Extract the (X, Y) coordinate from the center of the cell holding the provided text.  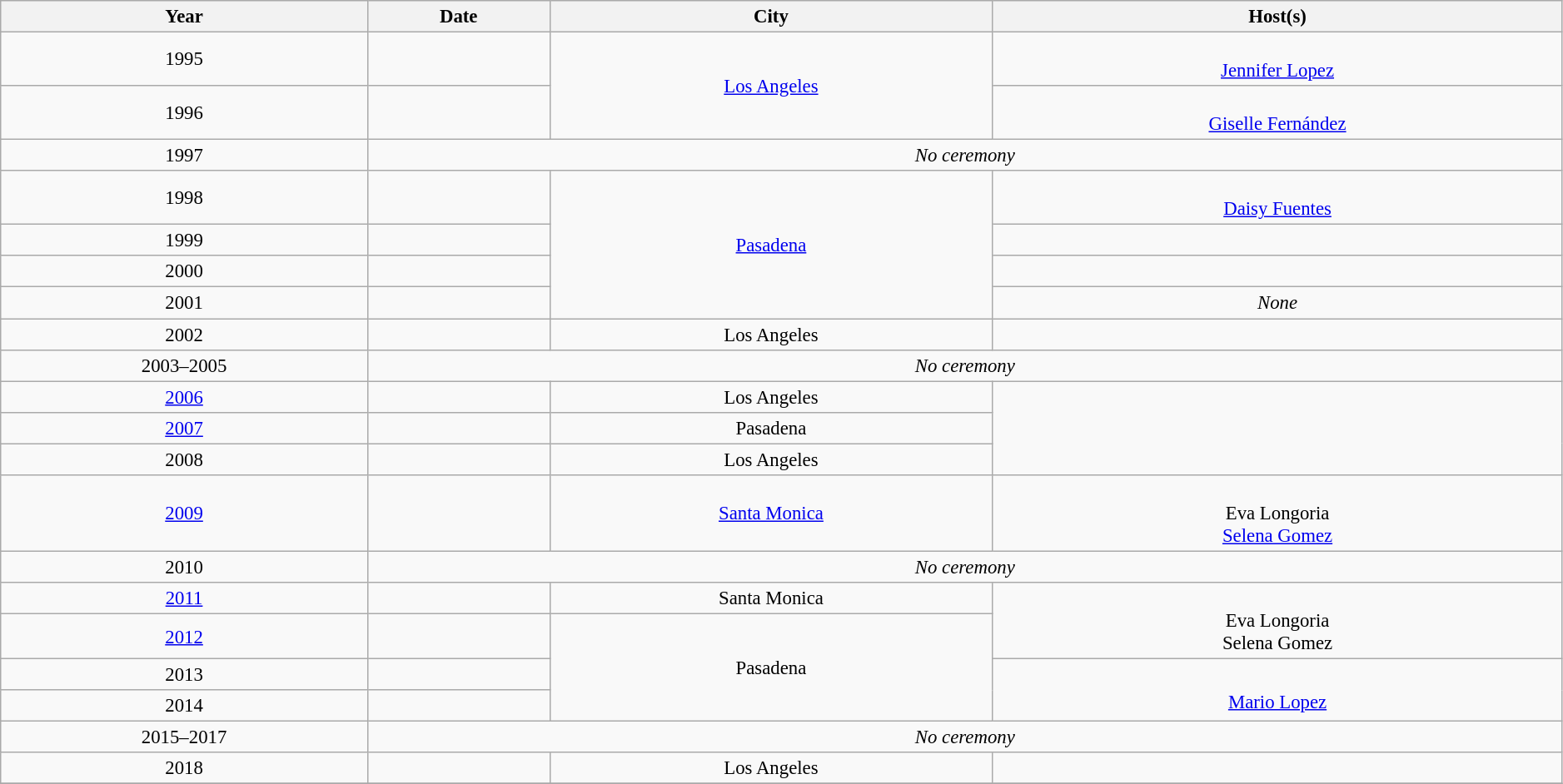
2015–2017 (185, 737)
1999 (185, 241)
Giselle Fernández (1277, 113)
2003–2005 (185, 365)
2009 (185, 514)
Year (185, 17)
2013 (185, 674)
2008 (185, 459)
Date (458, 17)
Daisy Fuentes (1277, 198)
1998 (185, 198)
2018 (185, 768)
2001 (185, 303)
1996 (185, 113)
1997 (185, 156)
Mario Lopez (1277, 689)
2000 (185, 272)
1995 (185, 60)
City (771, 17)
Host(s) (1277, 17)
2012 (185, 636)
2011 (185, 598)
2010 (185, 567)
None (1277, 303)
2007 (185, 428)
2002 (185, 335)
2006 (185, 397)
Jennifer Lopez (1277, 60)
2014 (185, 706)
